Find where the given text appears and provide that cell's center as [X, Y] coordinate. 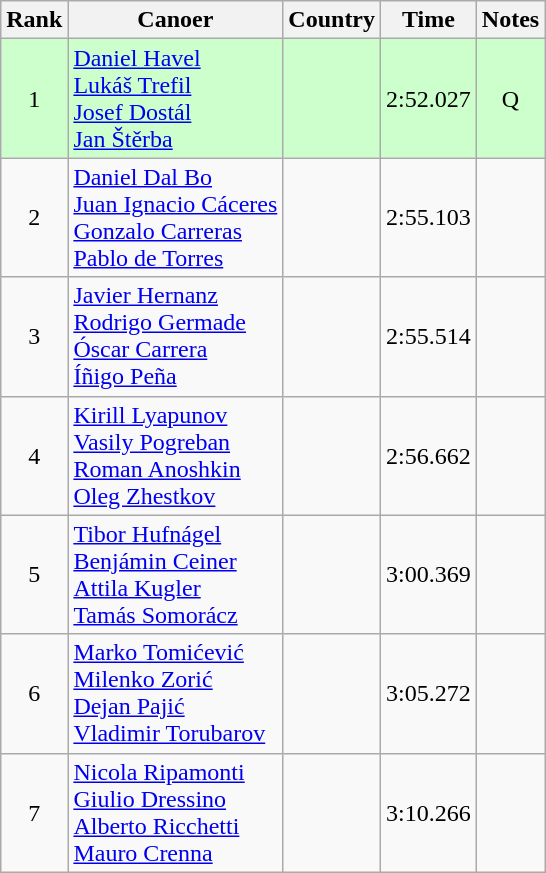
3 [34, 336]
2:56.662 [429, 456]
Daniel HavelLukáš TrefilJosef DostálJan Štěrba [176, 98]
Marko TomićevićMilenko ZorićDejan PajićVladimir Torubarov [176, 694]
6 [34, 694]
Daniel Dal BoJuan Ignacio CáceresGonzalo CarrerasPablo de Torres [176, 218]
2:55.103 [429, 218]
Javier HernanzRodrigo GermadeÓscar CarreraÍñigo Peña [176, 336]
3:00.369 [429, 574]
Nicola RipamontiGiulio DressinoAlberto RicchettiMauro Crenna [176, 812]
3:10.266 [429, 812]
Tibor HufnágelBenjámin CeinerAttila KuglerTamás Somorácz [176, 574]
Kirill LyapunovVasily PogrebanRoman AnoshkinOleg Zhestkov [176, 456]
Rank [34, 20]
Country [332, 20]
Notes [510, 20]
Time [429, 20]
Q [510, 98]
2:55.514 [429, 336]
4 [34, 456]
Canoer [176, 20]
3:05.272 [429, 694]
1 [34, 98]
7 [34, 812]
2:52.027 [429, 98]
2 [34, 218]
5 [34, 574]
